Output the [X, Y] coordinate of the center of the cell containing the given text.  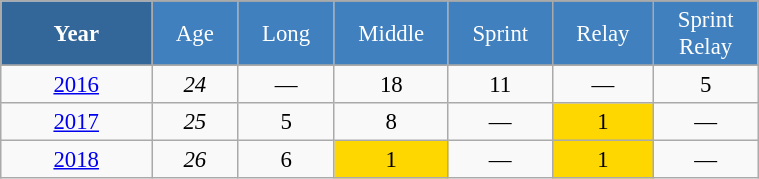
26 [195, 160]
2016 [76, 85]
11 [500, 85]
Relay [602, 34]
Middle [391, 34]
Year [76, 34]
Long [286, 34]
18 [391, 85]
Sprint [500, 34]
8 [391, 122]
2018 [76, 160]
24 [195, 85]
2017 [76, 122]
6 [286, 160]
25 [195, 122]
SprintRelay [706, 34]
Age [195, 34]
